Return the [x, y] coordinate for the center point of the cell that contains the specified text.  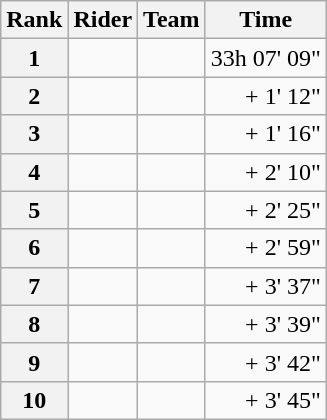
10 [34, 400]
Rank [34, 20]
+ 3' 39" [266, 324]
6 [34, 248]
9 [34, 362]
+ 1' 12" [266, 96]
Rider [103, 20]
8 [34, 324]
Time [266, 20]
2 [34, 96]
7 [34, 286]
Team [172, 20]
33h 07' 09" [266, 58]
+ 2' 25" [266, 210]
+ 1' 16" [266, 134]
3 [34, 134]
+ 3' 45" [266, 400]
4 [34, 172]
+ 2' 59" [266, 248]
+ 3' 37" [266, 286]
+ 2' 10" [266, 172]
+ 3' 42" [266, 362]
1 [34, 58]
5 [34, 210]
